Return the [X, Y] coordinate for the center point of the cell that contains the specified text.  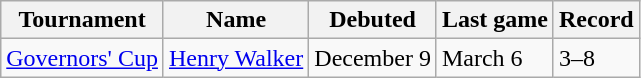
Tournament [82, 20]
Last game [494, 20]
3–8 [596, 58]
Record [596, 20]
Henry Walker [236, 58]
Debuted [373, 20]
March 6 [494, 58]
December 9 [373, 58]
Name [236, 20]
Governors' Cup [82, 58]
